Locate the cell with the specified text and output its (x, y) center coordinate. 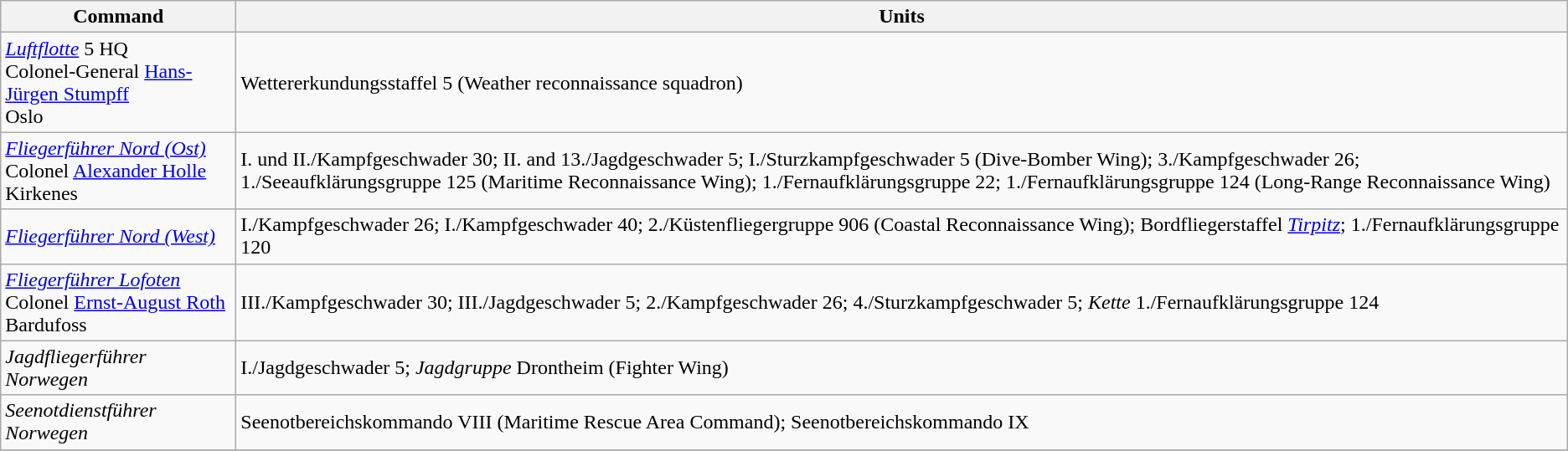
Wettererkundungsstaffel 5 (Weather reconnaissance squadron) (901, 82)
Seenotbereichskommando VIII (Maritime Rescue Area Command); Seenotbereichskommando IX (901, 422)
I./Jagdgeschwader 5; Jagdgruppe Drontheim (Fighter Wing) (901, 368)
Fliegerführer Nord (Ost)Colonel Alexander HolleKirkenes (119, 171)
Seenotdienstführer Norwegen (119, 422)
Fliegerführer Nord (West) (119, 236)
Jagdfliegerführer Norwegen (119, 368)
Units (901, 17)
Command (119, 17)
Luftflotte 5 HQColonel-General Hans-Jürgen StumpffOslo (119, 82)
Fliegerführer LofotenColonel Ernst-August RothBardufoss (119, 302)
III./Kampfgeschwader 30; III./Jagdgeschwader 5; 2./Kampfgeschwader 26; 4./Sturzkampfgeschwader 5; Kette 1./Fernaufklärungsgruppe 124 (901, 302)
